Return [x, y] of the center of cell containing provided text 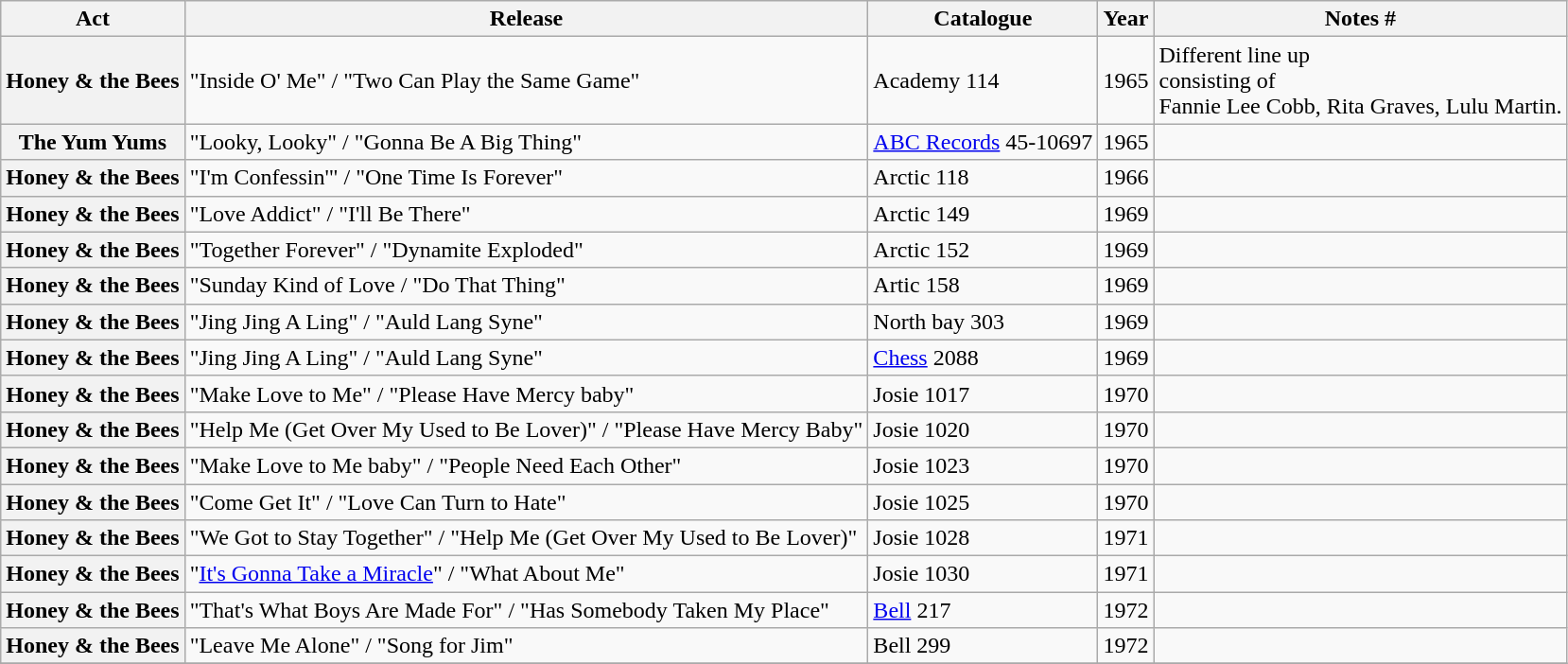
"We Got to Stay Together" / "Help Me (Get Over My Used to Be Lover)" [526, 538]
Chess 2088 [984, 358]
Josie 1028 [984, 538]
"Sunday Kind of Love / "Do That Thing" [526, 286]
Josie 1030 [984, 574]
Academy 114 [984, 80]
"Love Addict" / "I'll Be There" [526, 214]
Josie 1025 [984, 502]
Different line upconsisting ofFannie Lee Cobb, Rita Graves, Lulu Martin. [1360, 80]
Bell 299 [984, 646]
"It's Gonna Take a Miracle" / "What About Me" [526, 574]
Artic 158 [984, 286]
Josie 1023 [984, 465]
The Yum Yums [93, 142]
"That's What Boys Are Made For" / "Has Somebody Taken My Place" [526, 610]
1966 [1125, 178]
North bay 303 [984, 322]
Release [526, 19]
Arctic 118 [984, 178]
Catalogue [984, 19]
Josie 1020 [984, 429]
"I'm Confessin'" / "One Time Is Forever" [526, 178]
Bell 217 [984, 610]
Arctic 149 [984, 214]
Arctic 152 [984, 250]
Josie 1017 [984, 393]
"Make Love to Me baby" / "People Need Each Other" [526, 465]
"Together Forever" / "Dynamite Exploded" [526, 250]
"Make Love to Me" / "Please Have Mercy baby" [526, 393]
"Inside O' Me" / "Two Can Play the Same Game" [526, 80]
Notes # [1360, 19]
Year [1125, 19]
"Help Me (Get Over My Used to Be Lover)" / "Please Have Mercy Baby" [526, 429]
"Come Get It" / "Love Can Turn to Hate" [526, 502]
ABC Records 45-10697 [984, 142]
"Looky, Looky" / "Gonna Be A Big Thing" [526, 142]
Act [93, 19]
"Leave Me Alone" / "Song for Jim" [526, 646]
